For the text-containing cell, return its midpoint in (X, Y) coordinate format. 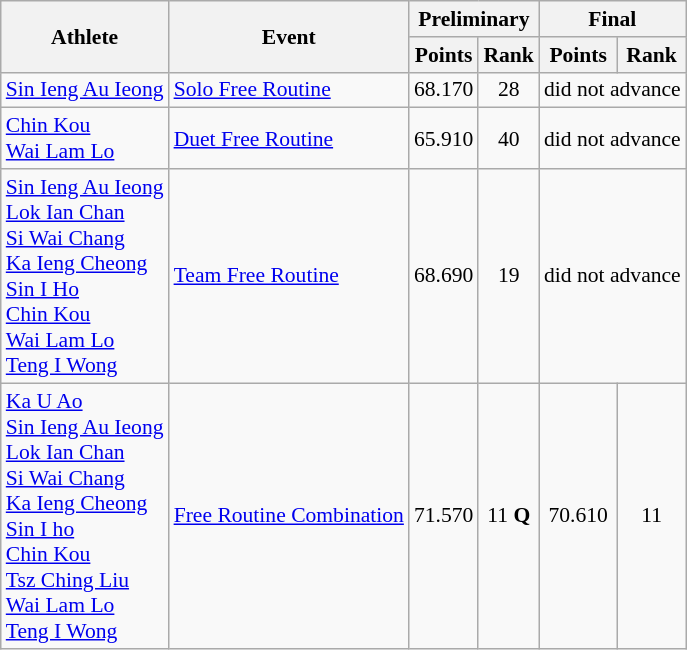
Event (289, 36)
Solo Free Routine (289, 90)
Preliminary (474, 19)
19 (508, 276)
11 (651, 516)
Team Free Routine (289, 276)
68.170 (444, 90)
Duet Free Routine (289, 138)
40 (508, 138)
Athlete (85, 36)
Final (612, 19)
28 (508, 90)
11 Q (508, 516)
71.570 (444, 516)
65.910 (444, 138)
Sin Ieng Au Ieong (85, 90)
70.610 (578, 516)
Free Routine Combination (289, 516)
Sin Ieng Au IeongLok Ian ChanSi Wai ChangKa Ieng CheongSin I HoChin KouWai Lam LoTeng I Wong (85, 276)
68.690 (444, 276)
Chin KouWai Lam Lo (85, 138)
Ka U AoSin Ieng Au IeongLok Ian ChanSi Wai ChangKa Ieng CheongSin I hoChin KouTsz Ching LiuWai Lam LoTeng I Wong (85, 516)
